For the text-containing cell, return its midpoint in [x, y] coordinate format. 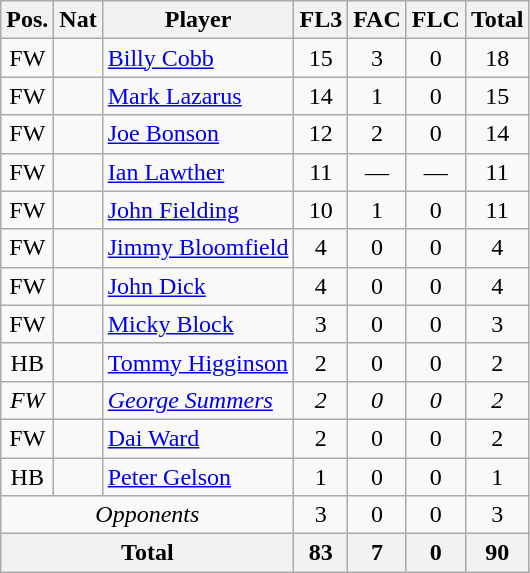
Jimmy Bloomfield [198, 248]
Player [198, 20]
Opponents [148, 515]
John Fielding [198, 210]
90 [497, 553]
FAC [378, 20]
18 [497, 58]
Ian Lawther [198, 172]
George Summers [198, 400]
Tommy Higginson [198, 362]
12 [321, 134]
Pos. [28, 20]
7 [378, 553]
Nat [78, 20]
10 [321, 210]
Joe Bonson [198, 134]
FLC [436, 20]
Peter Gelson [198, 477]
83 [321, 553]
FL3 [321, 20]
Mark Lazarus [198, 96]
Dai Ward [198, 438]
Micky Block [198, 324]
Billy Cobb [198, 58]
John Dick [198, 286]
